Pinpoint the cell where the given text exists, returning its [x, y] midpoint coordinate. 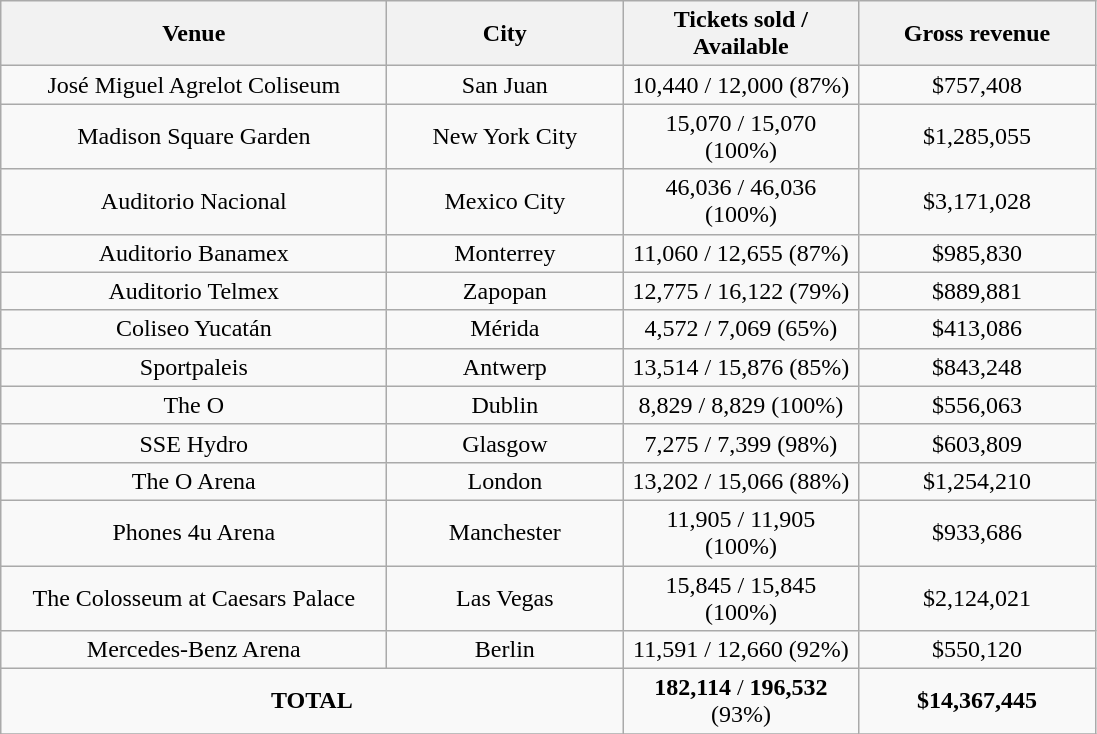
SSE Hydro [194, 443]
Dublin [505, 405]
46,036 / 46,036 (100%) [741, 202]
15,070 / 15,070 (100%) [741, 136]
$2,124,021 [977, 598]
$1,254,210 [977, 481]
The O [194, 405]
Mexico City [505, 202]
Madison Square Garden [194, 136]
$985,830 [977, 253]
José Miguel Agrelot Coliseum [194, 85]
$933,686 [977, 532]
New York City [505, 136]
$889,881 [977, 291]
10,440 / 12,000 (87%) [741, 85]
TOTAL [312, 702]
$843,248 [977, 367]
4,572 / 7,069 (65%) [741, 329]
Gross revenue [977, 34]
12,775 / 16,122 (79%) [741, 291]
Manchester [505, 532]
San Juan [505, 85]
Antwerp [505, 367]
$603,809 [977, 443]
City [505, 34]
$550,120 [977, 650]
Coliseo Yucatán [194, 329]
11,591 / 12,660 (92%) [741, 650]
13,202 / 15,066 (88%) [741, 481]
Tickets sold / Available [741, 34]
182,114 / 196,532 (93%) [741, 702]
Mercedes-Benz Arena [194, 650]
15,845 / 15,845 (100%) [741, 598]
Auditorio Banamex [194, 253]
Mérida [505, 329]
7,275 / 7,399 (98%) [741, 443]
11,905 / 11,905 (100%) [741, 532]
Monterrey [505, 253]
The Colosseum at Caesars Palace [194, 598]
The O Arena [194, 481]
$14,367,445 [977, 702]
11,060 / 12,655 (87%) [741, 253]
Venue [194, 34]
Berlin [505, 650]
Phones 4u Arena [194, 532]
8,829 / 8,829 (100%) [741, 405]
13,514 / 15,876 (85%) [741, 367]
$3,171,028 [977, 202]
Las Vegas [505, 598]
Sportpaleis [194, 367]
$757,408 [977, 85]
Glasgow [505, 443]
Auditorio Nacional [194, 202]
London [505, 481]
Zapopan [505, 291]
Auditorio Telmex [194, 291]
$1,285,055 [977, 136]
$413,086 [977, 329]
$556,063 [977, 405]
